Provide the [x, y] coordinate of the cell's center where the given text is located.  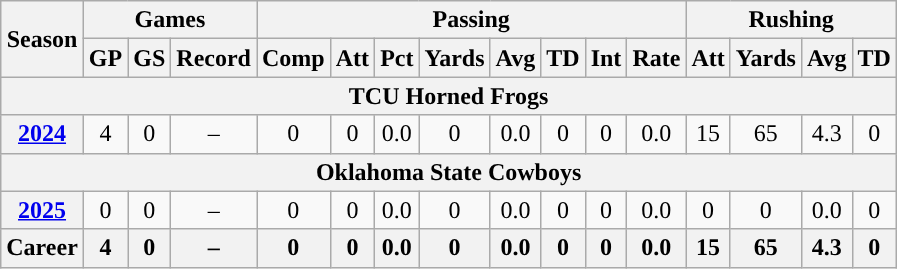
Passing [470, 20]
Oklahoma State Cowboys [449, 172]
Pct [397, 58]
Rate [656, 58]
GP [105, 58]
2024 [42, 134]
TCU Horned Frogs [449, 96]
Rushing [792, 20]
Comp [293, 58]
Season [42, 39]
Games [170, 20]
Int [606, 58]
2025 [42, 210]
Record [214, 58]
Career [42, 248]
GS [150, 58]
